From the cell containing the given text, extract its center point as [x, y] coordinate. 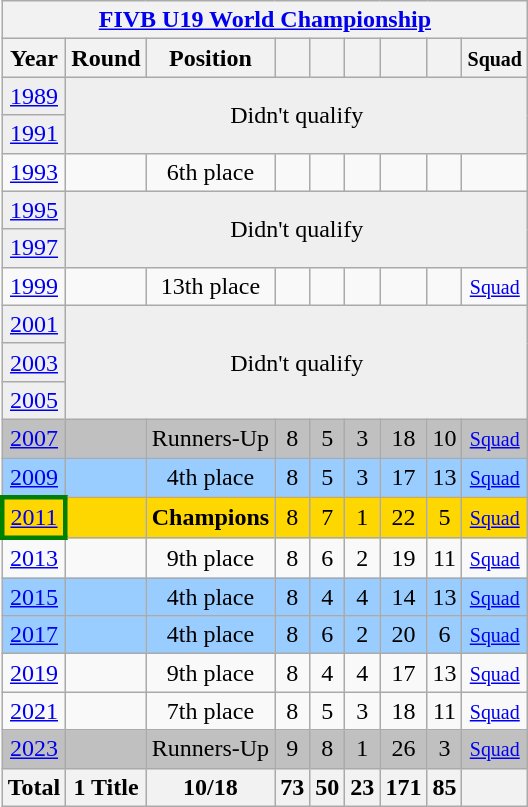
Round [106, 58]
85 [444, 787]
50 [328, 787]
14 [404, 597]
2015 [34, 597]
2005 [34, 400]
22 [404, 518]
Year [34, 58]
19 [404, 558]
1995 [34, 210]
26 [404, 749]
171 [404, 787]
2003 [34, 362]
2007 [34, 438]
2009 [34, 478]
1999 [34, 286]
23 [362, 787]
6th place [210, 172]
1993 [34, 172]
FIVB U19 World Championship [264, 20]
1 Title [106, 787]
2001 [34, 324]
2013 [34, 558]
13th place [210, 286]
10/18 [210, 787]
2021 [34, 711]
1989 [34, 96]
73 [292, 787]
2019 [34, 673]
9 [292, 749]
Champions [210, 518]
1991 [34, 134]
1997 [34, 248]
7th place [210, 711]
Position [210, 58]
2017 [34, 635]
2023 [34, 749]
7 [328, 518]
10 [444, 438]
2011 [34, 518]
Total [34, 787]
20 [404, 635]
